Return the [x, y] coordinate for the center point of the cell that contains the specified text.  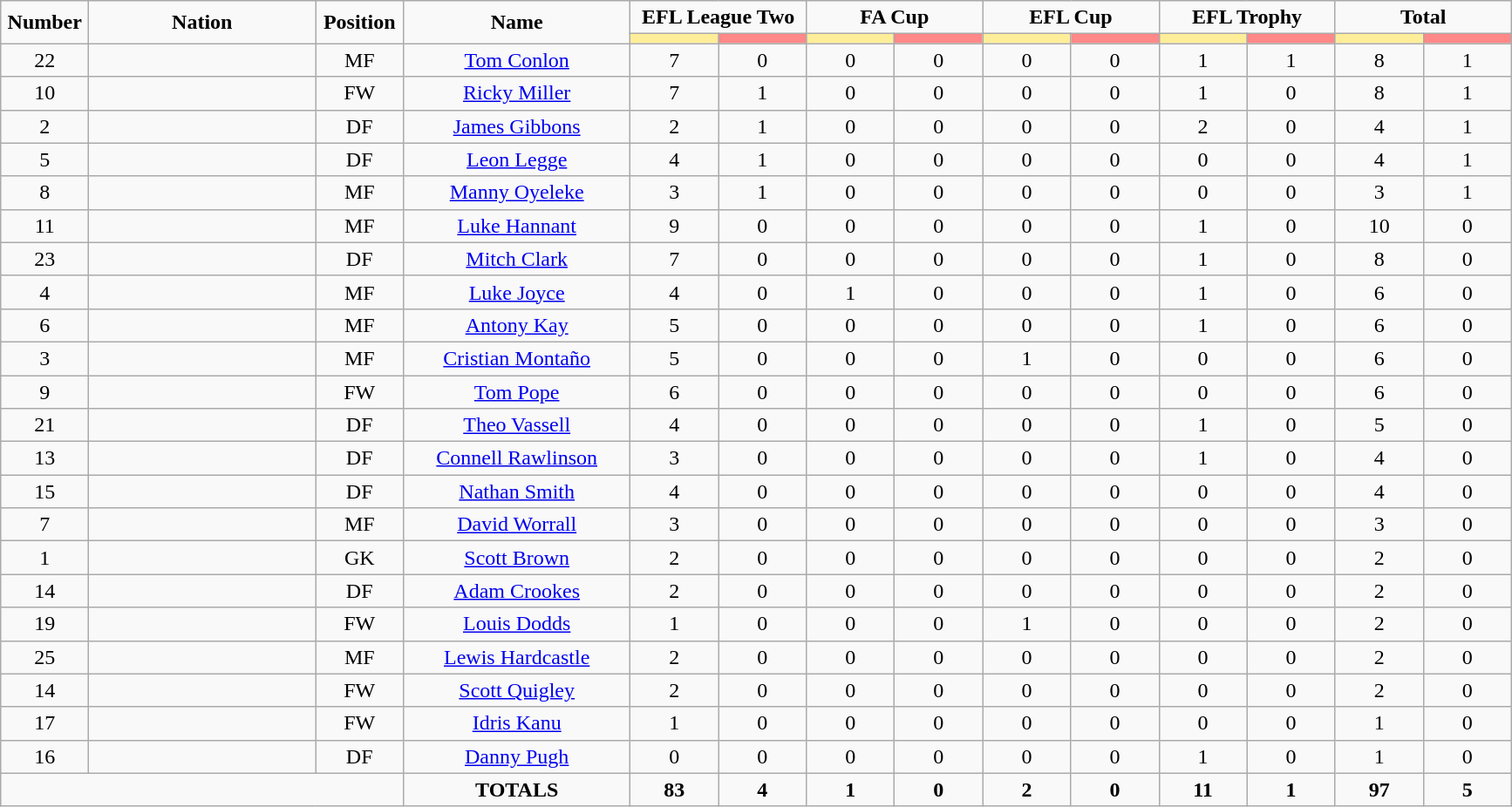
13 [45, 458]
Ricky Miller [517, 93]
Idris Kanu [517, 723]
Scott Brown [517, 558]
EFL Trophy [1247, 17]
83 [675, 790]
22 [45, 60]
23 [45, 259]
16 [45, 756]
Mitch Clark [517, 259]
GK [359, 558]
EFL League Two [719, 17]
Cristian Montaño [517, 358]
Tom Pope [517, 391]
25 [45, 657]
Theo Vassell [517, 425]
Luke Joyce [517, 292]
Total [1423, 17]
Louis Dodds [517, 624]
Nathan Smith [517, 492]
Nation [202, 23]
Tom Conlon [517, 60]
Connell Rawlinson [517, 458]
Manny Oyeleke [517, 193]
19 [45, 624]
FA Cup [895, 17]
James Gibbons [517, 126]
97 [1379, 790]
Scott Quigley [517, 690]
15 [45, 492]
Antony Kay [517, 325]
TOTALS [517, 790]
EFL Cup [1071, 17]
David Worrall [517, 525]
Lewis Hardcastle [517, 657]
Luke Hannant [517, 226]
Adam Crookes [517, 591]
21 [45, 425]
Name [517, 23]
Number [45, 23]
Position [359, 23]
Leon Legge [517, 159]
17 [45, 723]
Danny Pugh [517, 756]
